Capture the cell that displays the provided text and extract its [x, y] central coordinate. 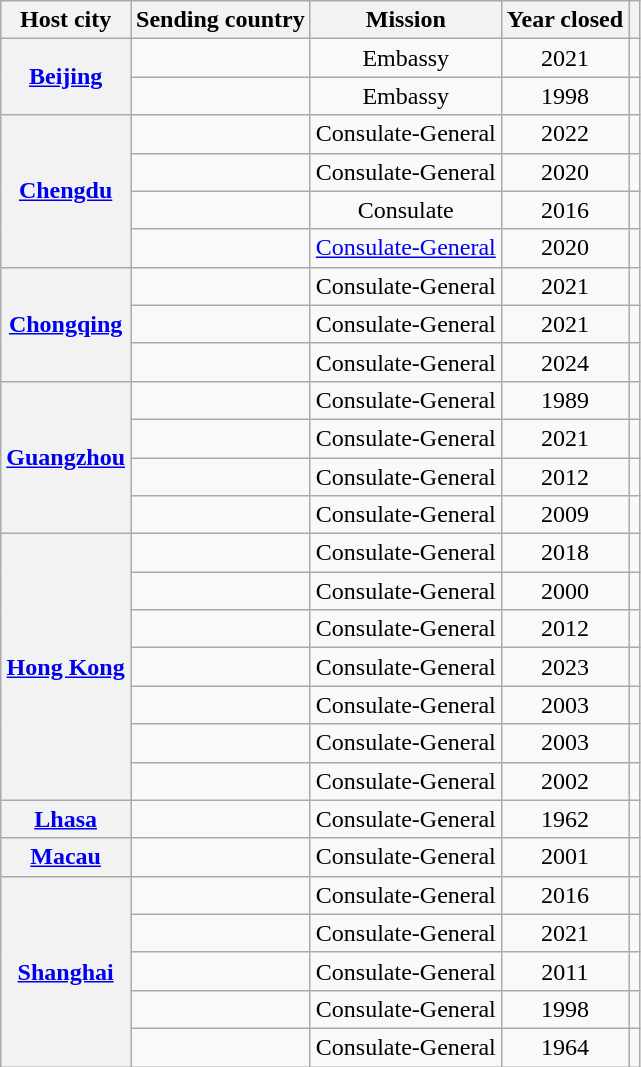
Sending country [221, 20]
Mission [406, 20]
Macau [66, 857]
2000 [564, 591]
Chongqing [66, 324]
Guangzhou [66, 457]
Consulate [406, 210]
1962 [564, 819]
Shanghai [66, 971]
2018 [564, 553]
Year closed [564, 20]
Lhasa [66, 819]
2002 [564, 781]
2024 [564, 362]
Host city [66, 20]
2022 [564, 134]
1964 [564, 1047]
Beijing [66, 77]
2023 [564, 667]
2011 [564, 971]
1989 [564, 400]
Chengdu [66, 191]
2009 [564, 515]
Hong Kong [66, 667]
2001 [564, 857]
